Determine the [x, y] coordinate at the center of the cell enclosing the given text.  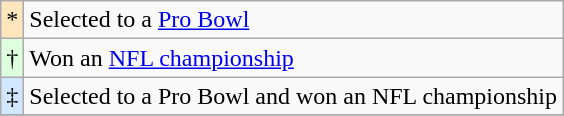
Won an NFL championship [294, 58]
Selected to a Pro Bowl [294, 20]
† [12, 58]
* [12, 20]
Selected to a Pro Bowl and won an NFL championship [294, 96]
‡ [12, 96]
